From the cell containing the given text, extract its center point as [x, y] coordinate. 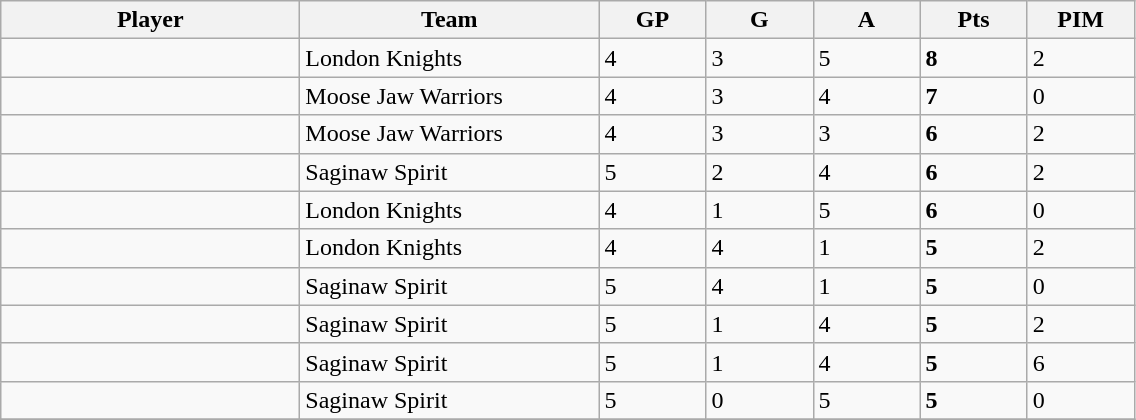
7 [974, 96]
8 [974, 58]
GP [652, 20]
PIM [1080, 20]
A [866, 20]
Team [450, 20]
Pts [974, 20]
Player [150, 20]
G [760, 20]
